Identify which cell holds the provided text, then report its (x, y) central coordinate. 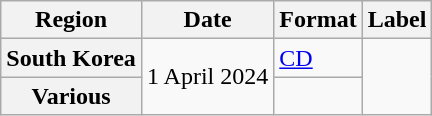
Date (207, 20)
CD (318, 58)
Region (72, 20)
Various (72, 96)
1 April 2024 (207, 77)
South Korea (72, 58)
Format (318, 20)
Label (397, 20)
